Capture the cell that displays the provided text and extract its [X, Y] central coordinate. 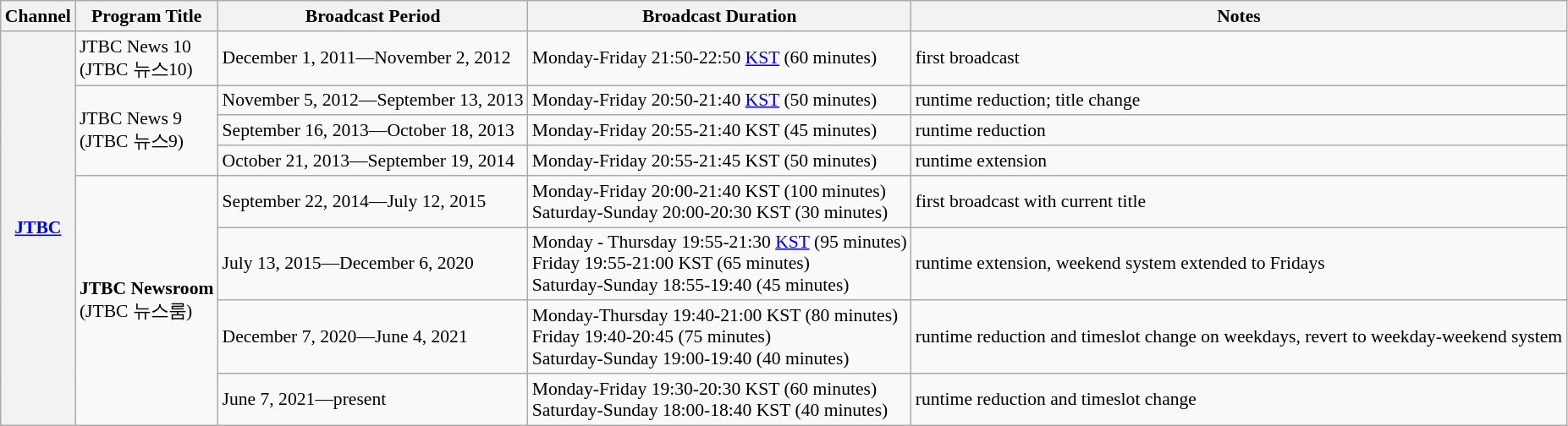
June 7, 2021—present [372, 399]
Program Title [147, 16]
runtime reduction and timeslot change [1239, 399]
Monday-Friday 19:30-20:30 KST (60 minutes)Saturday-Sunday 18:00-18:40 KST (40 minutes) [719, 399]
runtime extension, weekend system extended to Fridays [1239, 264]
Channel [38, 16]
Notes [1239, 16]
July 13, 2015—December 6, 2020 [372, 264]
runtime reduction [1239, 131]
runtime reduction; title change [1239, 101]
Monday-Friday 20:55-21:45 KST (50 minutes) [719, 161]
first broadcast [1239, 58]
Broadcast Duration [719, 16]
runtime extension [1239, 161]
JTBC Newsroom(JTBC 뉴스룸) [147, 301]
October 21, 2013—September 19, 2014 [372, 161]
Monday - Thursday 19:55-21:30 KST (95 minutes)Friday 19:55-21:00 KST (65 minutes)Saturday-Sunday 18:55-19:40 (45 minutes) [719, 264]
December 1, 2011—November 2, 2012 [372, 58]
Monday-Friday 20:50-21:40 KST (50 minutes) [719, 101]
runtime reduction and timeslot change on weekdays, revert to weekday-weekend system [1239, 338]
November 5, 2012—September 13, 2013 [372, 101]
first broadcast with current title [1239, 201]
Monday-Friday 21:50-22:50 KST (60 minutes) [719, 58]
JTBC [38, 228]
Monday-Friday 20:00-21:40 KST (100 minutes)Saturday-Sunday 20:00-20:30 KST (30 minutes) [719, 201]
September 22, 2014—July 12, 2015 [372, 201]
December 7, 2020—June 4, 2021 [372, 338]
September 16, 2013—October 18, 2013 [372, 131]
Monday-Friday 20:55-21:40 KST (45 minutes) [719, 131]
Broadcast Period [372, 16]
JTBC News 9(JTBC 뉴스9) [147, 130]
Monday-Thursday 19:40-21:00 KST (80 minutes)Friday 19:40-20:45 (75 minutes)Saturday-Sunday 19:00-19:40 (40 minutes) [719, 338]
JTBC News 10(JTBC 뉴스10) [147, 58]
